Output the [X, Y] coordinate of the center of the cell containing the given text.  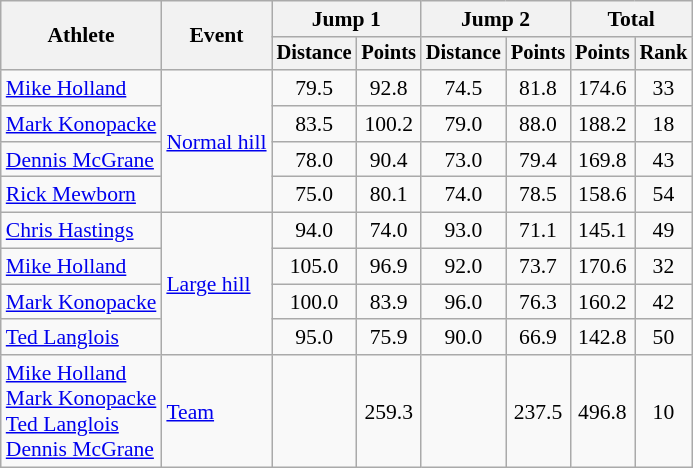
95.0 [314, 338]
160.2 [602, 302]
54 [664, 195]
76.3 [538, 302]
78.0 [314, 160]
49 [664, 231]
88.0 [538, 124]
105.0 [314, 267]
78.5 [538, 195]
Large hill [216, 284]
66.9 [538, 338]
142.8 [602, 338]
Jump 1 [346, 19]
Ted Langlois [82, 338]
Mike HollandMark KonopackeTed LangloisDennis McGrane [82, 411]
Rank [664, 54]
50 [664, 338]
74.5 [464, 88]
259.3 [388, 411]
Chris Hastings [82, 231]
188.2 [602, 124]
94.0 [314, 231]
43 [664, 160]
73.0 [464, 160]
32 [664, 267]
79.4 [538, 160]
174.6 [602, 88]
75.9 [388, 338]
90.0 [464, 338]
18 [664, 124]
Team [216, 411]
33 [664, 88]
10 [664, 411]
100.0 [314, 302]
Jump 2 [496, 19]
42 [664, 302]
100.2 [388, 124]
75.0 [314, 195]
Event [216, 36]
79.5 [314, 88]
496.8 [602, 411]
Athlete [82, 36]
93.0 [464, 231]
92.0 [464, 267]
Rick Mewborn [82, 195]
83.9 [388, 302]
73.7 [538, 267]
158.6 [602, 195]
Total [631, 19]
Normal hill [216, 141]
71.1 [538, 231]
237.5 [538, 411]
96.0 [464, 302]
96.9 [388, 267]
170.6 [602, 267]
79.0 [464, 124]
Dennis McGrane [82, 160]
92.8 [388, 88]
81.8 [538, 88]
145.1 [602, 231]
83.5 [314, 124]
80.1 [388, 195]
90.4 [388, 160]
169.8 [602, 160]
